Extract the [X, Y] coordinate from the center of the cell holding the provided text.  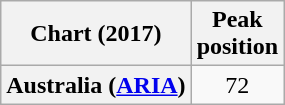
72 [237, 85]
Australia (ARIA) [96, 85]
Chart (2017) [96, 34]
Peak position [237, 34]
